Locate the cell with the specified text and output its [X, Y] center coordinate. 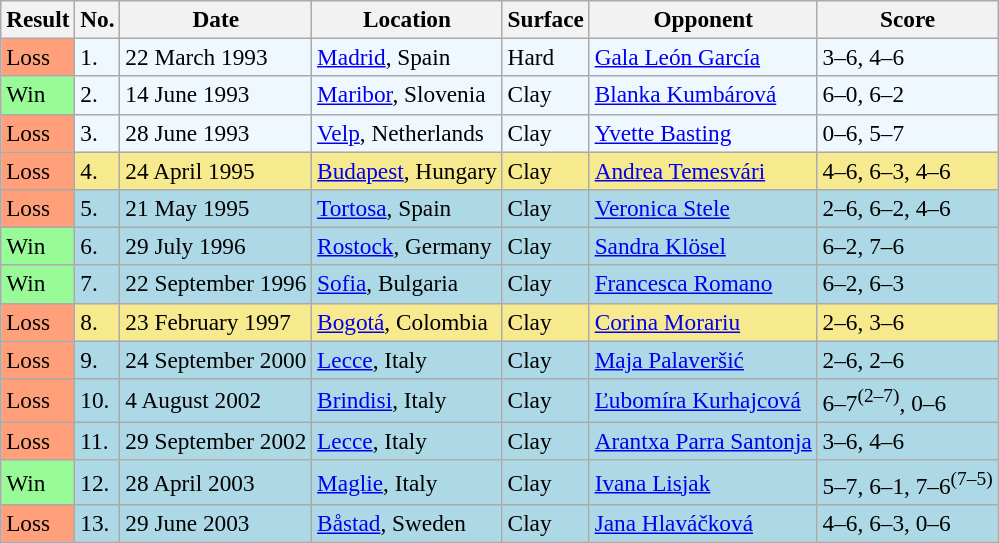
Maja Palaveršić [703, 359]
Gala León García [703, 57]
24 April 1995 [216, 170]
2–6, 2–6 [908, 359]
5. [98, 208]
10. [98, 400]
12. [98, 482]
Bogotá, Colombia [407, 322]
2. [98, 95]
29 June 2003 [216, 523]
Budapest, Hungary [407, 170]
Tortosa, Spain [407, 208]
4–6, 6–3, 0–6 [908, 523]
22 March 1993 [216, 57]
Jana Hlaváčková [703, 523]
13. [98, 523]
Date [216, 19]
Maribor, Slovenia [407, 95]
29 July 1996 [216, 246]
Result [38, 19]
22 September 1996 [216, 284]
Sandra Klösel [703, 246]
Yvette Basting [703, 133]
Rostock, Germany [407, 246]
28 April 2003 [216, 482]
6–2, 7–6 [908, 246]
11. [98, 441]
5–7, 6–1, 7–6(7–5) [908, 482]
9. [98, 359]
4–6, 6–3, 4–6 [908, 170]
Ivana Lisjak [703, 482]
Francesca Romano [703, 284]
3. [98, 133]
28 June 1993 [216, 133]
Veronica Stele [703, 208]
23 February 1997 [216, 322]
Arantxa Parra Santonja [703, 441]
Score [908, 19]
6–0, 6–2 [908, 95]
14 June 1993 [216, 95]
7. [98, 284]
4. [98, 170]
6–2, 6–3 [908, 284]
24 September 2000 [216, 359]
Andrea Temesvári [703, 170]
21 May 1995 [216, 208]
8. [98, 322]
Velp, Netherlands [407, 133]
6–7(2–7), 0–6 [908, 400]
Ľubomíra Kurhajcová [703, 400]
2–6, 3–6 [908, 322]
2–6, 6–2, 4–6 [908, 208]
Surface [546, 19]
Opponent [703, 19]
Hard [546, 57]
Båstad, Sweden [407, 523]
Madrid, Spain [407, 57]
29 September 2002 [216, 441]
Sofia, Bulgaria [407, 284]
6. [98, 246]
Brindisi, Italy [407, 400]
0–6, 5–7 [908, 133]
No. [98, 19]
Location [407, 19]
Blanka Kumbárová [703, 95]
Corina Morariu [703, 322]
1. [98, 57]
Maglie, Italy [407, 482]
4 August 2002 [216, 400]
